For the text-containing cell, return its midpoint in [X, Y] coordinate format. 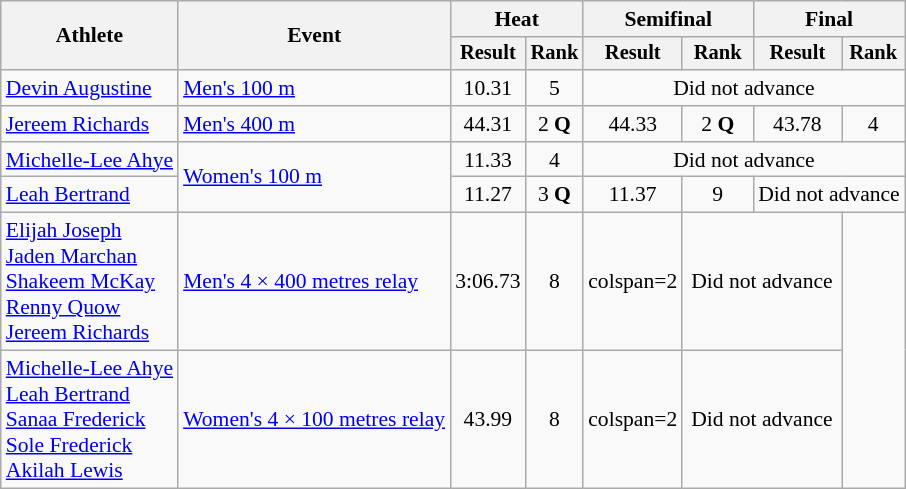
Women's 4 × 100 metres relay [314, 420]
43.78 [797, 124]
Athlete [90, 36]
Michelle-Lee AhyeLeah BertrandSanaa FrederickSole FrederickAkilah Lewis [90, 420]
44.31 [488, 124]
Final [829, 19]
Men's 100 m [314, 88]
11.37 [632, 195]
3 Q [555, 195]
11.27 [488, 195]
Semifinal [668, 19]
Heat [516, 19]
Jereem Richards [90, 124]
9 [718, 195]
Elijah JosephJaden MarchanShakeem McKayRenny QuowJereem Richards [90, 282]
Men's 400 m [314, 124]
Men's 4 × 400 metres relay [314, 282]
Leah Bertrand [90, 195]
10.31 [488, 88]
43.99 [488, 420]
Michelle-Lee Ahye [90, 160]
Devin Augustine [90, 88]
5 [555, 88]
Women's 100 m [314, 178]
Event [314, 36]
3:06.73 [488, 282]
44.33 [632, 124]
11.33 [488, 160]
